Scan for the cell matching the given text and deliver its [x, y] coordinate at center. 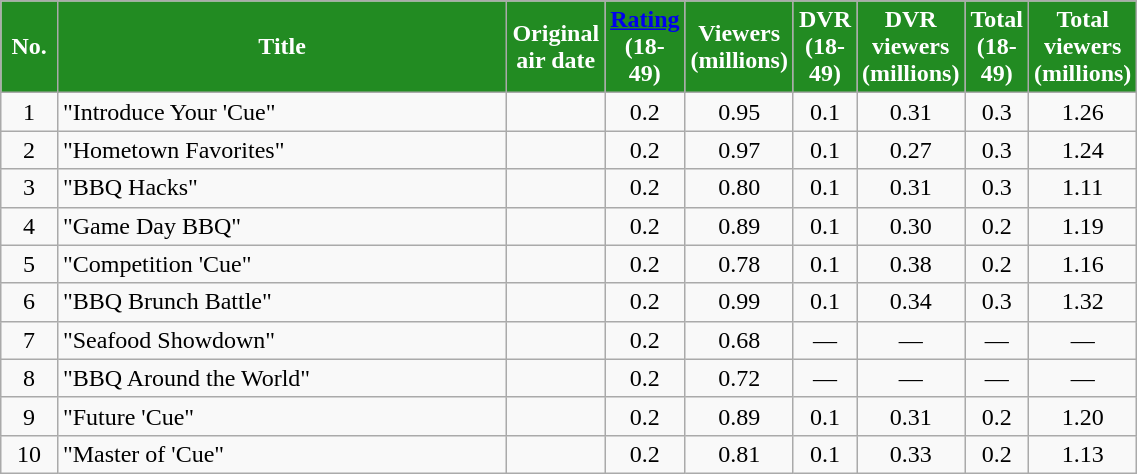
3 [30, 188]
0.99 [739, 302]
0.78 [739, 264]
No. [30, 47]
0.81 [739, 454]
1.13 [1082, 454]
Original air date [556, 47]
1.19 [1082, 226]
0.97 [739, 150]
4 [30, 226]
"Game Day BBQ" [282, 226]
DVR viewers(millions) [910, 47]
1 [30, 112]
1.20 [1082, 416]
"Future 'Cue" [282, 416]
0.34 [910, 302]
"BBQ Around the World" [282, 378]
Viewers(millions) [739, 47]
"BBQ Brunch Battle" [282, 302]
1.16 [1082, 264]
1.32 [1082, 302]
1.26 [1082, 112]
5 [30, 264]
6 [30, 302]
"BBQ Hacks" [282, 188]
0.68 [739, 340]
0.72 [739, 378]
7 [30, 340]
0.38 [910, 264]
8 [30, 378]
"Competition 'Cue" [282, 264]
Total viewers(millions) [1082, 47]
"Hometown Favorites" [282, 150]
1.11 [1082, 188]
Rating(18-49) [645, 47]
0.95 [739, 112]
"Master of 'Cue" [282, 454]
0.80 [739, 188]
9 [30, 416]
"Seafood Showdown" [282, 340]
0.30 [910, 226]
1.24 [1082, 150]
2 [30, 150]
10 [30, 454]
DVR(18-49) [824, 47]
Total(18-49) [997, 47]
"Introduce Your 'Cue" [282, 112]
0.27 [910, 150]
Title [282, 47]
0.33 [910, 454]
